Return the (X, Y) coordinate for the center point of the cell that contains the specified text.  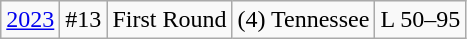
L 50–95 (420, 20)
(4) Tennessee (304, 20)
First Round (170, 20)
#13 (84, 20)
2023 (30, 20)
